Identify which cell holds the provided text, then report its [x, y] central coordinate. 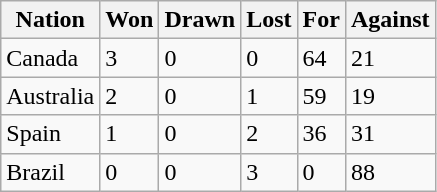
64 [321, 58]
Canada [50, 58]
36 [321, 134]
59 [321, 96]
31 [390, 134]
Nation [50, 20]
Lost [269, 20]
19 [390, 96]
Australia [50, 96]
Spain [50, 134]
Won [130, 20]
For [321, 20]
21 [390, 58]
Against [390, 20]
Brazil [50, 172]
88 [390, 172]
Drawn [200, 20]
